Scan for the cell matching the given text and deliver its (x, y) coordinate at center. 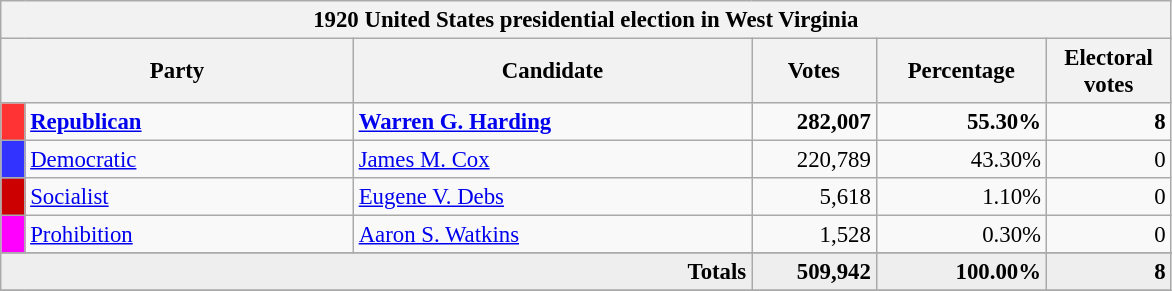
43.30% (961, 160)
1.10% (961, 197)
282,007 (814, 122)
Prohibition (189, 235)
Electoral votes (1108, 72)
Votes (814, 72)
8 (1108, 122)
1920 United States presidential election in West Virginia (586, 20)
1,528 (814, 235)
Aaron S. Watkins (552, 235)
Eugene V. Debs (552, 197)
Party (178, 72)
James M. Cox (552, 160)
Democratic (189, 160)
Republican (189, 122)
5,618 (814, 197)
Warren G. Harding (552, 122)
220,789 (814, 160)
55.30% (961, 122)
Candidate (552, 72)
Percentage (961, 72)
0.30% (961, 235)
Socialist (189, 197)
